Output the [x, y] coordinate of the center of the cell containing the given text.  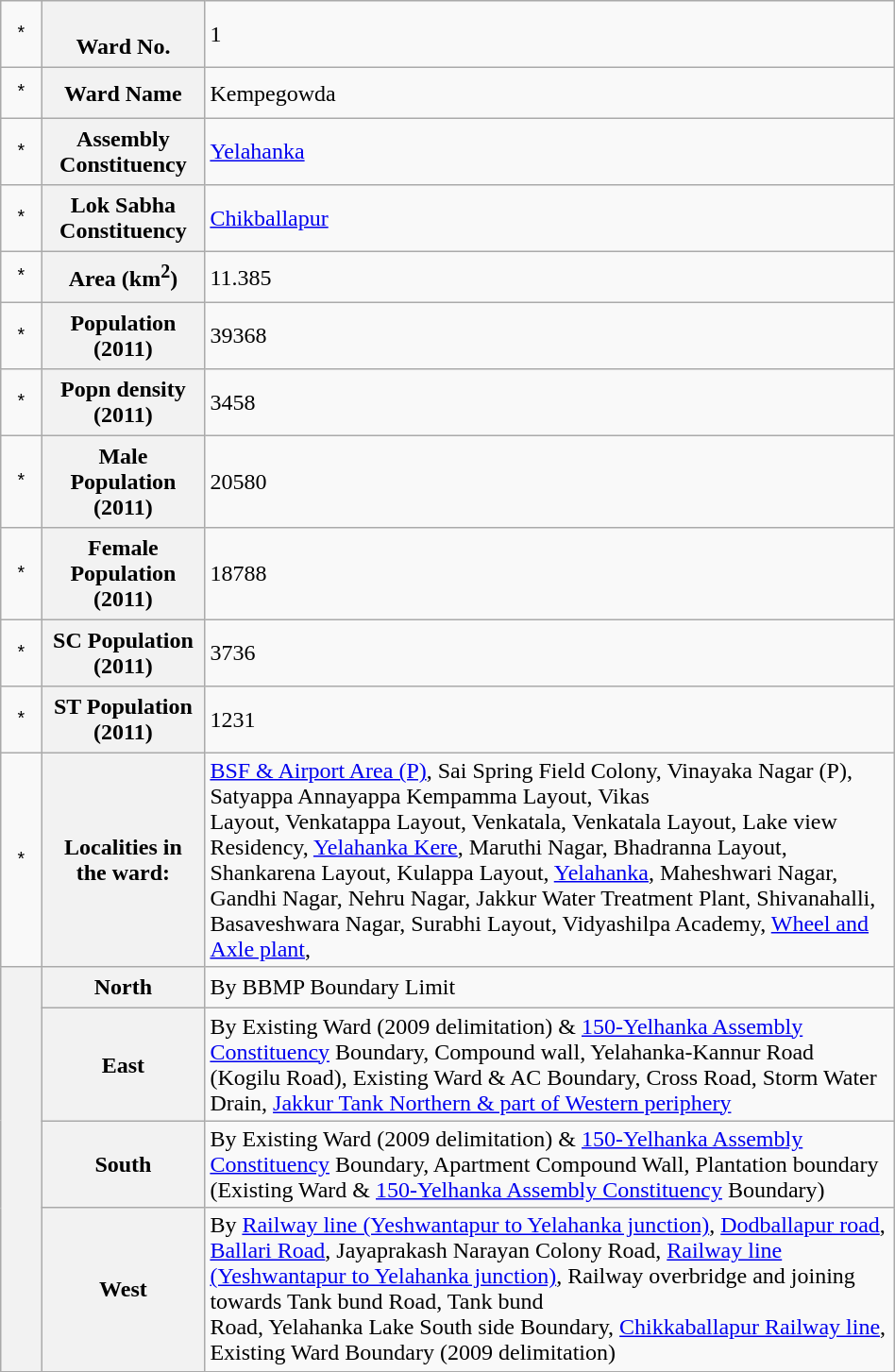
3458 [549, 402]
20580 [549, 482]
11.385 [549, 277]
North [123, 988]
18788 [549, 574]
Popn density (2011) [123, 402]
South [123, 1164]
Male Population (2011) [123, 482]
Ward Name [123, 93]
ST Population (2011) [123, 720]
39368 [549, 335]
SC Population (2011) [123, 652]
Area (km2) [123, 277]
Ward No. [123, 34]
1 [549, 34]
Kempegowda [549, 93]
Female Population (2011) [123, 574]
1231 [549, 720]
Lok Sabha Constituency [123, 218]
3736 [549, 652]
By BBMP Boundary Limit [549, 988]
Chikballapur [549, 218]
Assembly Constituency [123, 151]
Yelahanka [549, 151]
West [123, 1290]
Localities in the ward: [123, 859]
East [123, 1065]
Population (2011) [123, 335]
